Scan for the cell matching the given text and deliver its [x, y] coordinate at center. 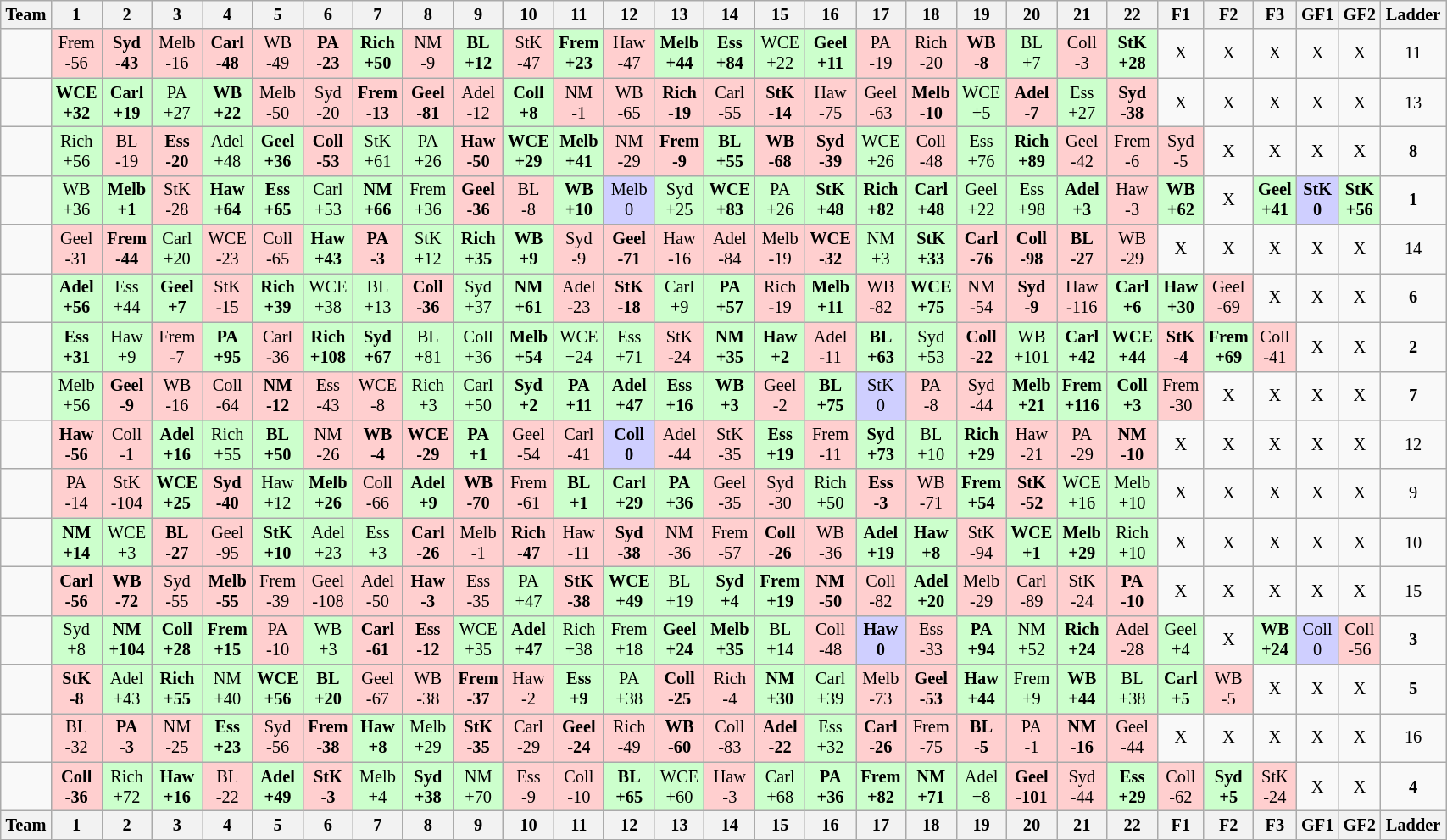
Ess +32 [830, 737]
Coll -83 [730, 737]
StK -52 [1032, 493]
Adel +23 [329, 542]
Geel -69 [1229, 298]
Carl +68 [780, 787]
PA -14 [76, 493]
BL -22 [227, 787]
Frem -44 [127, 249]
Haw +2 [780, 347]
Haw -56 [76, 444]
WCE +3 [127, 542]
Carl -89 [1032, 591]
Geel +4 [1181, 640]
BL +14 [780, 640]
Haw +64 [227, 200]
WCE -23 [227, 249]
Adel -50 [378, 591]
WB +62 [1181, 200]
Coll +3 [1133, 396]
Frem +18 [629, 640]
Rich +72 [127, 787]
WCE -32 [830, 249]
Geel -81 [428, 103]
Syd +8 [76, 640]
PA +57 [730, 298]
Haw -21 [1032, 444]
Rich +89 [1032, 151]
Coll +36 [478, 347]
Haw +43 [329, 249]
Melb +26 [329, 493]
Carl +50 [478, 396]
Rich +82 [882, 200]
Frem -56 [76, 53]
Frem -6 [1133, 151]
Melb +11 [830, 298]
Frem -13 [378, 103]
PA +1 [478, 444]
Geel -35 [730, 493]
Carl +39 [830, 689]
Carl -76 [982, 249]
Melb -73 [882, 689]
WCE +25 [177, 493]
WCE +16 [1082, 493]
Adel -22 [780, 737]
Rich +38 [580, 640]
Coll -62 [1181, 787]
PA -29 [1082, 444]
Ess +9 [580, 689]
Geel -67 [378, 689]
Coll +8 [528, 103]
Adel -28 [1133, 640]
BL +1 [580, 493]
Syd +4 [730, 591]
WB +36 [76, 200]
WB -4 [378, 444]
WB +9 [528, 249]
Rich +108 [329, 347]
Ess +44 [127, 298]
WB -82 [882, 298]
Geel -9 [127, 396]
Adel +20 [931, 591]
Ess -35 [478, 591]
NM -26 [329, 444]
Syd -39 [830, 151]
Frem +69 [1229, 347]
Adel -44 [680, 444]
Carl -36 [277, 347]
Frem -30 [1181, 396]
WB -38 [428, 689]
Carl +48 [931, 200]
Carl +53 [329, 200]
Coll -53 [329, 151]
Coll -66 [378, 493]
Adel +43 [127, 689]
Geel -63 [882, 103]
Frem +9 [1032, 689]
Haw -16 [680, 249]
NM -12 [277, 396]
WCE +26 [882, 151]
Adel -12 [478, 103]
StK +61 [378, 151]
Adel +48 [227, 151]
Coll -3 [1082, 53]
StK +56 [1360, 200]
WCE +1 [1032, 542]
NM +61 [528, 298]
Geel -53 [931, 689]
NM +35 [730, 347]
WB -68 [780, 151]
Frem -9 [680, 151]
Ess -20 [177, 151]
Geel +36 [277, 151]
Melb +35 [730, 640]
Geel +22 [982, 200]
WB -71 [931, 493]
Frem +15 [227, 640]
Coll -64 [227, 396]
Haw +12 [277, 493]
StK +33 [931, 249]
Melb +54 [528, 347]
Frem +36 [428, 200]
WB -65 [629, 103]
PA +94 [982, 640]
Syd -20 [329, 103]
StK -14 [780, 103]
Syd +37 [478, 298]
Adel -7 [1032, 103]
Geel -54 [528, 444]
PA +11 [580, 396]
WCE +75 [931, 298]
Melb +56 [76, 396]
Frem +19 [780, 591]
Melb 0 [629, 200]
Rich -47 [528, 542]
Haw -75 [830, 103]
Haw -116 [1082, 298]
Adel +8 [982, 787]
NM -1 [580, 103]
WB +44 [1082, 689]
BL +55 [730, 151]
Ess +31 [76, 347]
Carl +5 [1181, 689]
BL +75 [830, 396]
Rich +10 [1133, 542]
Ess +29 [1133, 787]
WCE +32 [76, 103]
Melb -19 [780, 249]
WB +10 [580, 200]
NM +66 [378, 200]
Coll +28 [177, 640]
Carl -61 [378, 640]
NM -50 [830, 591]
BL -8 [528, 200]
Syd -30 [780, 493]
Geel -24 [580, 737]
BL +20 [329, 689]
PA +38 [629, 689]
Rich +24 [1082, 640]
BL +13 [378, 298]
Ess -43 [329, 396]
Rich +3 [428, 396]
Ess +76 [982, 151]
WB -8 [982, 53]
Ess +65 [277, 200]
Adel +56 [76, 298]
Coll -41 [1275, 347]
StK -8 [76, 689]
PA -19 [882, 53]
WB -70 [478, 493]
Syd -55 [177, 591]
Ess +27 [1082, 103]
WCE +22 [780, 53]
BL +81 [428, 347]
Haw +16 [177, 787]
Syd +67 [378, 347]
WCE +44 [1133, 347]
NM +71 [931, 787]
PA -23 [329, 53]
BL +19 [680, 591]
Geel -108 [329, 591]
Frem +82 [882, 787]
Syd +73 [882, 444]
WB +24 [1275, 640]
Adel -84 [730, 249]
Adel +19 [882, 542]
StK -18 [629, 298]
Frem -75 [931, 737]
Ess -9 [528, 787]
Carl +6 [1133, 298]
Frem +116 [1082, 396]
NM -29 [629, 151]
Ess +19 [780, 444]
Carl +19 [127, 103]
BL -5 [982, 737]
BL +7 [1032, 53]
Haw 0 [882, 640]
BL +12 [478, 53]
Haw -2 [528, 689]
Carl -48 [227, 53]
Ess -33 [931, 640]
BL +65 [629, 787]
Rich -49 [629, 737]
NM -9 [428, 53]
Syd +25 [680, 200]
Melb -1 [478, 542]
StK -3 [329, 787]
Haw +30 [1181, 298]
WCE +56 [277, 689]
BL +10 [931, 444]
NM -16 [1082, 737]
Frem +54 [982, 493]
StK -38 [580, 591]
NM +52 [1032, 640]
Frem -37 [478, 689]
Ess +16 [680, 396]
Carl +29 [629, 493]
Adel -23 [580, 298]
Geel +41 [1275, 200]
Frem -38 [329, 737]
Ess +71 [629, 347]
Coll -22 [982, 347]
Syd -40 [227, 493]
NM +104 [127, 640]
WB -36 [830, 542]
Carl -29 [528, 737]
Coll -98 [1032, 249]
PA +27 [177, 103]
Ess +98 [1032, 200]
Rich -20 [931, 53]
Adel +9 [428, 493]
Melb -50 [277, 103]
Geel +11 [830, 53]
BL -32 [76, 737]
WB -16 [177, 396]
Melb -10 [931, 103]
StK -4 [1181, 347]
WB -49 [277, 53]
Frem -39 [277, 591]
Frem -11 [830, 444]
Haw +44 [982, 689]
WCE +24 [580, 347]
Syd -5 [1181, 151]
Coll -25 [680, 689]
WCE +29 [528, 151]
Geel -95 [227, 542]
Carl -55 [730, 103]
StK +48 [830, 200]
Frem -7 [177, 347]
Haw +9 [127, 347]
Coll -56 [1360, 640]
Geel -2 [780, 396]
Syd +2 [528, 396]
Syd +38 [428, 787]
Ess -3 [882, 493]
Carl +20 [177, 249]
WB -5 [1229, 689]
Rich +56 [76, 151]
StK +10 [277, 542]
Melb +41 [580, 151]
WCE -8 [378, 396]
WB +101 [1032, 347]
WCE +5 [982, 103]
Rich -4 [730, 689]
Adel -11 [830, 347]
Adel +49 [277, 787]
Melb +21 [1032, 396]
Geel +7 [177, 298]
Syd -56 [277, 737]
Melb +1 [127, 200]
WCE +83 [730, 200]
Ess +84 [730, 53]
StK +28 [1133, 53]
Adel +16 [177, 444]
Geel -31 [76, 249]
WB -29 [1133, 249]
NM +14 [76, 542]
Haw -11 [580, 542]
NM +30 [780, 689]
StK +12 [428, 249]
Frem -57 [730, 542]
NM +3 [882, 249]
Syd -43 [127, 53]
Ess -12 [428, 640]
NM -54 [982, 298]
BL +50 [277, 444]
Coll -82 [882, 591]
Ess +3 [378, 542]
Coll -26 [780, 542]
Melb -16 [177, 53]
Geel -36 [478, 200]
BL -19 [127, 151]
Geel -44 [1133, 737]
Rich +29 [982, 444]
Coll -10 [580, 787]
Carl +42 [1082, 347]
Ess +23 [227, 737]
Carl -56 [76, 591]
NM -10 [1133, 444]
WB +22 [227, 103]
StK -94 [982, 542]
WCE +38 [329, 298]
Rich +39 [277, 298]
NM -36 [680, 542]
Adel +3 [1082, 200]
Melb -29 [982, 591]
Rich +35 [478, 249]
Frem -61 [528, 493]
StK -28 [177, 200]
StK -104 [127, 493]
NM +70 [478, 787]
Carl -41 [580, 444]
Geel -42 [1082, 151]
WB -60 [680, 737]
Geel +24 [680, 640]
PA -1 [1032, 737]
StK -15 [227, 298]
Geel -101 [1032, 787]
Syd +53 [931, 347]
WCE +60 [680, 787]
Melb -55 [227, 591]
PA -8 [931, 396]
Haw -50 [478, 151]
WCE +49 [629, 591]
PA +95 [227, 347]
Carl +9 [680, 298]
Melb +44 [680, 53]
Haw -47 [629, 53]
NM +40 [227, 689]
Frem +23 [580, 53]
BL +63 [882, 347]
Melb +4 [378, 787]
WCE +35 [478, 640]
Melb +10 [1133, 493]
WB -72 [127, 591]
Coll -1 [127, 444]
PA +47 [528, 591]
Syd +5 [1229, 787]
NM -25 [177, 737]
BL +38 [1133, 689]
Geel -71 [629, 249]
WCE -29 [428, 444]
StK -47 [528, 53]
Coll -65 [277, 249]
